Pinpoint the cell where the given text exists, returning its (x, y) midpoint coordinate. 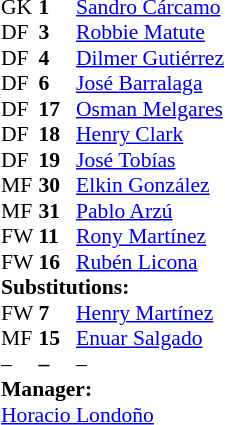
17 (57, 109)
Osman Melgares (150, 109)
Manager: (112, 389)
18 (57, 135)
Pablo Arzú (150, 211)
Substitutions: (112, 287)
Elkin González (150, 185)
4 (57, 58)
Henry Martínez (150, 313)
Dilmer Gutiérrez (150, 58)
Rubén Licona (150, 262)
19 (57, 160)
7 (57, 313)
6 (57, 83)
16 (57, 262)
3 (57, 33)
15 (57, 339)
José Barralaga (150, 83)
11 (57, 237)
Rony Martínez (150, 237)
Enuar Salgado (150, 339)
31 (57, 211)
30 (57, 185)
Henry Clark (150, 135)
Robbie Matute (150, 33)
José Tobías (150, 160)
